Capture the cell that displays the provided text and extract its (X, Y) central coordinate. 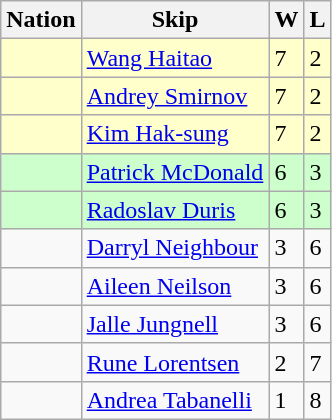
Patrick McDonald (175, 172)
Nation (41, 20)
L (318, 20)
1 (286, 400)
Darryl Neighbour (175, 248)
Andrey Smirnov (175, 96)
Radoslav Duris (175, 210)
Kim Hak-sung (175, 134)
Aileen Neilson (175, 286)
Rune Lorentsen (175, 362)
Jalle Jungnell (175, 324)
Skip (175, 20)
Wang Haitao (175, 58)
Andrea Tabanelli (175, 400)
8 (318, 400)
W (286, 20)
